Return the [X, Y] coordinate for the center point of the cell that contains the specified text.  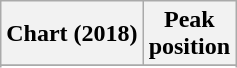
Chart (2018) [72, 34]
Peak position [189, 34]
